Determine the (X, Y) coordinate at the center of the cell enclosing the given text.  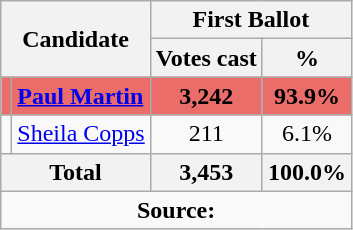
6.1% (306, 134)
3,242 (206, 96)
Candidate (76, 39)
100.0% (306, 172)
3,453 (206, 172)
93.9% (306, 96)
Total (76, 172)
Sheila Copps (81, 134)
First Ballot (250, 20)
Source: (176, 210)
211 (206, 134)
% (306, 58)
Votes cast (206, 58)
Paul Martin (81, 96)
